Return the [X, Y] coordinate for the center point of the cell that contains the specified text.  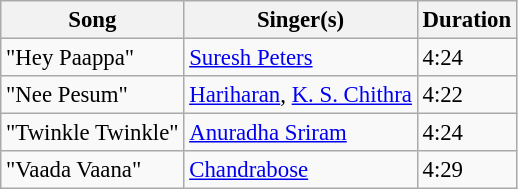
Hariharan, K. S. Chithra [300, 95]
Singer(s) [300, 20]
Duration [466, 20]
"Hey Paappa" [92, 58]
Suresh Peters [300, 58]
4:29 [466, 170]
"Twinkle Twinkle" [92, 133]
Song [92, 20]
Anuradha Sriram [300, 133]
4:22 [466, 95]
"Nee Pesum" [92, 95]
Chandrabose [300, 170]
"Vaada Vaana" [92, 170]
